Detect which cell encompasses the target text, then output its (x, y) center coordinate. 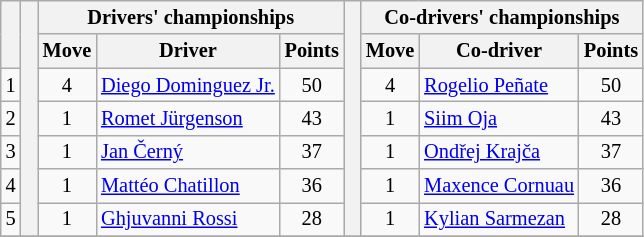
Jan Černý (188, 152)
Co-driver (499, 51)
Drivers' championships (191, 17)
Diego Dominguez Jr. (188, 85)
Kylian Sarmezan (499, 219)
Romet Jürgenson (188, 118)
Rogelio Peñate (499, 85)
Siim Oja (499, 118)
Ondřej Krajča (499, 152)
Co-drivers' championships (502, 17)
Ghjuvanni Rossi (188, 219)
5 (11, 219)
Mattéo Chatillon (188, 186)
3 (11, 152)
2 (11, 118)
Maxence Cornuau (499, 186)
Driver (188, 51)
